Pinpoint the cell where the given text exists, returning its (X, Y) midpoint coordinate. 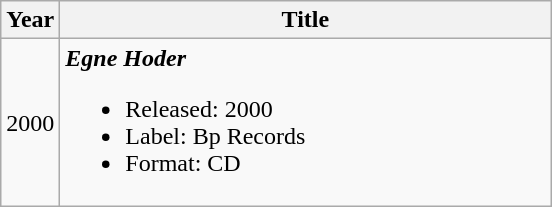
Year (30, 20)
Title (306, 20)
2000 (30, 122)
Egne HoderReleased: 2000Label: Bp Records Format: CD (306, 122)
